For the text-containing cell, return its midpoint in (x, y) coordinate format. 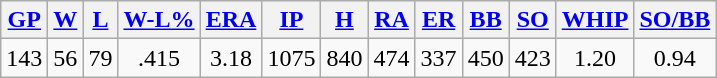
450 (486, 58)
RA (392, 20)
1.20 (595, 58)
H (344, 20)
840 (344, 58)
W-L% (159, 20)
WHIP (595, 20)
ER (438, 20)
423 (532, 58)
474 (392, 58)
337 (438, 58)
.415 (159, 58)
3.18 (231, 58)
L (100, 20)
GP (24, 20)
SO (532, 20)
1075 (292, 58)
BB (486, 20)
W (66, 20)
143 (24, 58)
SO/BB (675, 20)
ERA (231, 20)
IP (292, 20)
56 (66, 58)
0.94 (675, 58)
79 (100, 58)
